Output the [X, Y] coordinate of the center of the cell containing the given text.  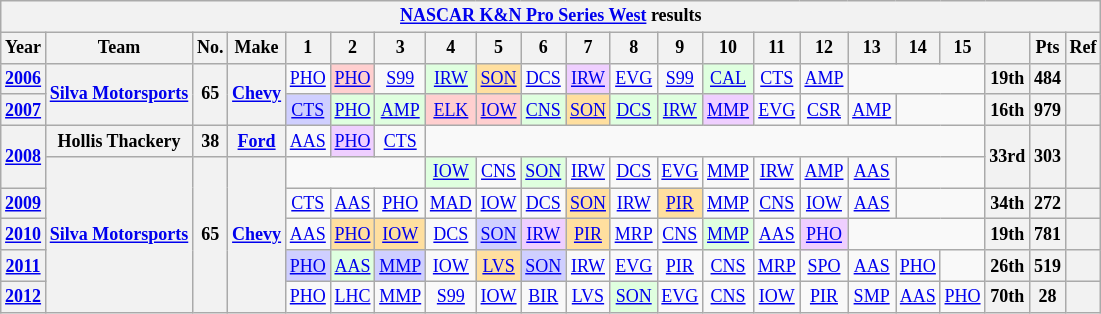
519 [1048, 266]
11 [776, 48]
CSR [824, 110]
2008 [24, 156]
2009 [24, 204]
Make [257, 48]
MAD [452, 204]
12 [824, 48]
Pts [1048, 48]
781 [1048, 234]
ELK [452, 110]
5 [498, 48]
70th [1008, 296]
NASCAR K&N Pro Series West results [551, 16]
34th [1008, 204]
Year [24, 48]
272 [1048, 204]
Ford [257, 140]
979 [1048, 110]
8 [634, 48]
Ref [1083, 48]
2010 [24, 234]
SMP [872, 296]
9 [680, 48]
2 [352, 48]
14 [918, 48]
BIR [544, 296]
2007 [24, 110]
2011 [24, 266]
28 [1048, 296]
4 [452, 48]
2006 [24, 78]
Hollis Thackery [118, 140]
2012 [24, 296]
7 [588, 48]
No. [210, 48]
15 [962, 48]
SPO [824, 266]
1 [308, 48]
16th [1008, 110]
38 [210, 140]
13 [872, 48]
33rd [1008, 156]
484 [1048, 78]
3 [400, 48]
10 [728, 48]
LHC [352, 296]
Team [118, 48]
CAL [728, 78]
26th [1008, 266]
6 [544, 48]
303 [1048, 156]
